Find where the given text appears and provide that cell's center as (X, Y) coordinate. 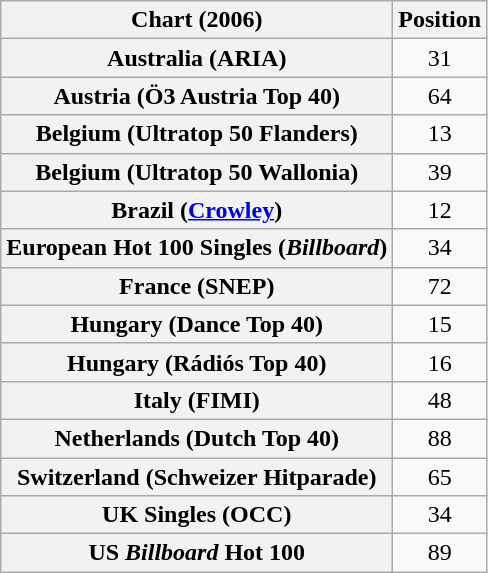
UK Singles (OCC) (197, 515)
48 (440, 400)
France (SNEP) (197, 286)
15 (440, 324)
Hungary (Dance Top 40) (197, 324)
Austria (Ö3 Austria Top 40) (197, 96)
Italy (FIMI) (197, 400)
16 (440, 362)
88 (440, 438)
31 (440, 58)
Netherlands (Dutch Top 40) (197, 438)
72 (440, 286)
Switzerland (Schweizer Hitparade) (197, 477)
12 (440, 210)
13 (440, 134)
Chart (2006) (197, 20)
39 (440, 172)
Hungary (Rádiós Top 40) (197, 362)
89 (440, 553)
Belgium (Ultratop 50 Wallonia) (197, 172)
Position (440, 20)
65 (440, 477)
US Billboard Hot 100 (197, 553)
Belgium (Ultratop 50 Flanders) (197, 134)
European Hot 100 Singles (Billboard) (197, 248)
Brazil (Crowley) (197, 210)
64 (440, 96)
Australia (ARIA) (197, 58)
